Extract the [X, Y] coordinate from the center of the cell holding the provided text.  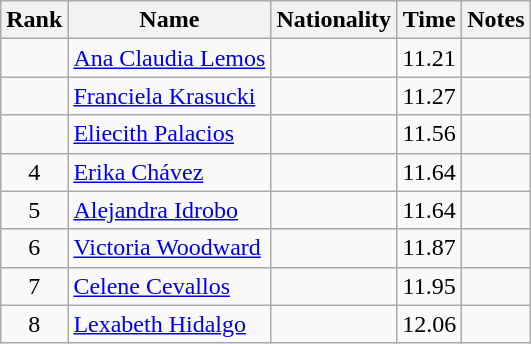
4 [34, 172]
5 [34, 210]
Lexabeth Hidalgo [170, 324]
6 [34, 248]
Name [170, 20]
11.95 [430, 286]
11.21 [430, 58]
8 [34, 324]
11.27 [430, 96]
Celene Cevallos [170, 286]
11.56 [430, 134]
12.06 [430, 324]
Nationality [334, 20]
Time [430, 20]
Franciela Krasucki [170, 96]
Erika Chávez [170, 172]
Rank [34, 20]
11.87 [430, 248]
7 [34, 286]
Eliecith Palacios [170, 134]
Alejandra Idrobo [170, 210]
Notes [496, 20]
Ana Claudia Lemos [170, 58]
Victoria Woodward [170, 248]
